Search for the cell housing the specified text and yield its (x, y) center coordinate. 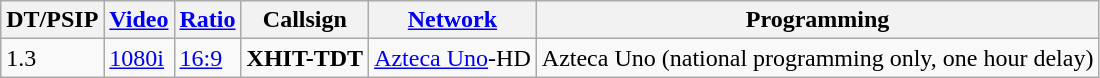
Azteca Uno-HD (453, 58)
DT/PSIP (52, 20)
Programming (818, 20)
XHIT-TDT (305, 58)
Callsign (305, 20)
Ratio (208, 20)
1080i (139, 58)
1.3 (52, 58)
Azteca Uno (national programming only, one hour delay) (818, 58)
Network (453, 20)
16:9 (208, 58)
Video (139, 20)
